Output the (x, y) coordinate of the center of the cell containing the given text.  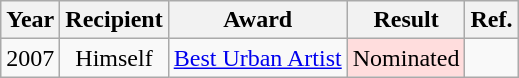
Year (30, 20)
Best Urban Artist (258, 58)
Himself (114, 58)
Recipient (114, 20)
Ref. (492, 20)
Award (258, 20)
Result (406, 20)
2007 (30, 58)
Nominated (406, 58)
